Identify which cell holds the provided text, then report its (x, y) central coordinate. 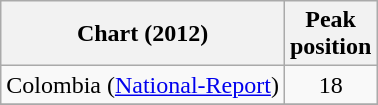
Chart (2012) (143, 34)
Colombia (National-Report) (143, 85)
Peakposition (330, 34)
18 (330, 85)
